Scan for the cell matching the given text and deliver its [X, Y] coordinate at center. 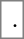
. [14, 19]
